Output the (X, Y) coordinate of the center of the cell containing the given text.  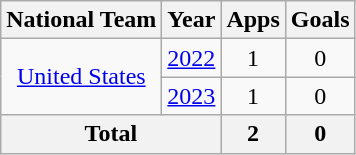
Goals (320, 20)
2 (253, 134)
2022 (192, 58)
Apps (253, 20)
Total (111, 134)
Year (192, 20)
United States (82, 77)
2023 (192, 96)
National Team (82, 20)
